Scan for the cell matching the given text and deliver its (x, y) coordinate at center. 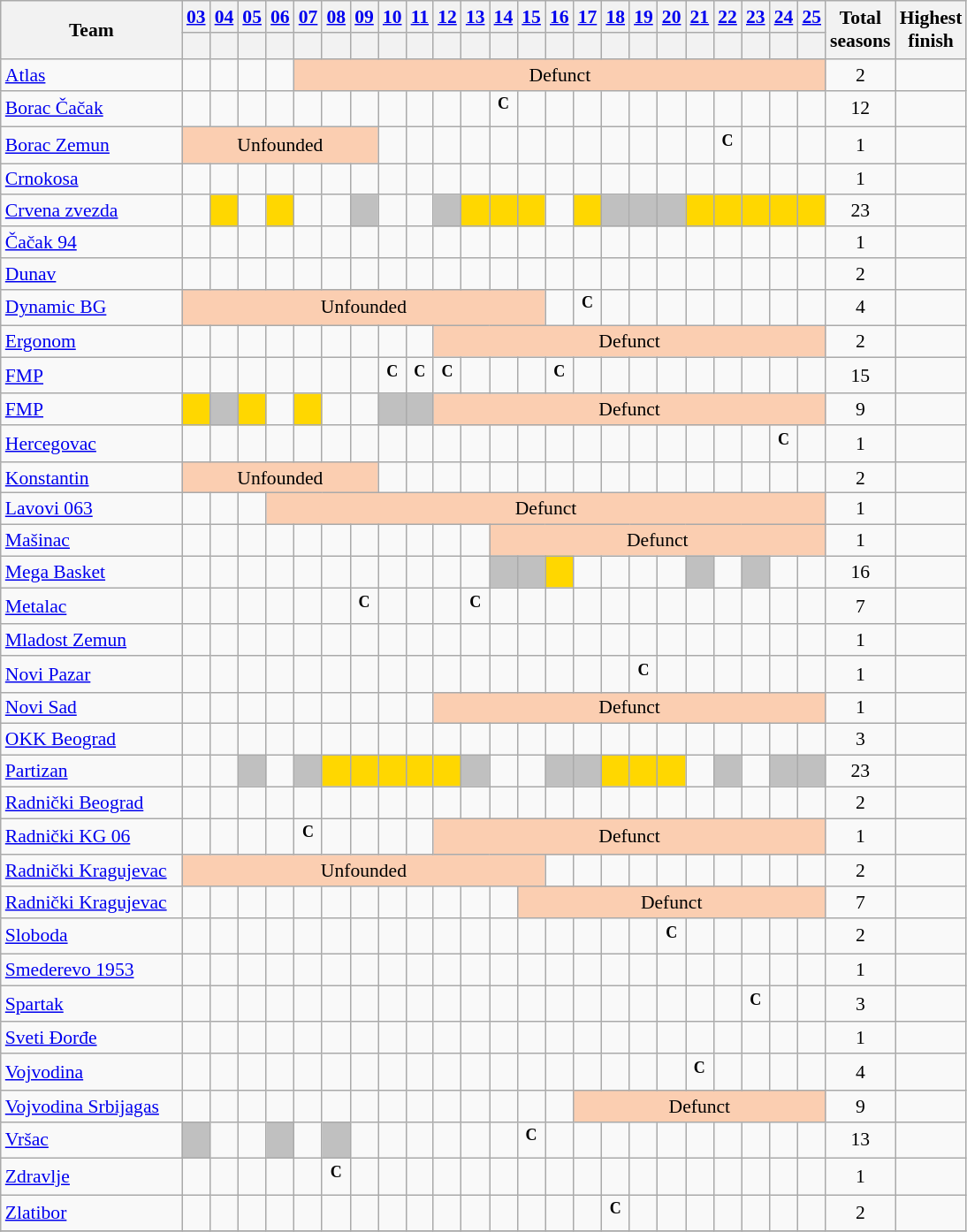
Mladost Zemun (92, 641)
08 (336, 17)
19 (643, 17)
Zlatibor (92, 1213)
18 (615, 17)
Sloboda (92, 937)
Crnokosa (92, 179)
Vršac (92, 1140)
Radnički KG 06 (92, 836)
Zdravlje (92, 1177)
Čačak 94 (92, 242)
Atlas (92, 75)
10 (392, 17)
Borac Zemun (92, 145)
14 (504, 17)
07 (308, 17)
24 (784, 17)
OKK Beograd (92, 740)
Mašinac (92, 541)
04 (225, 17)
Partizan (92, 772)
Novi Sad (92, 709)
11 (421, 17)
Novi Pazar (92, 673)
05 (252, 17)
Smederevo 1953 (92, 970)
06 (280, 17)
Konstantin (92, 478)
Borac Čačak (92, 108)
Mega Basket (92, 573)
Lavovi 063 (92, 509)
Highestfinish (932, 30)
Spartak (92, 1004)
Crvena zvezda (92, 211)
25 (811, 17)
Vojvodina (92, 1071)
Team (92, 30)
Sveti Đorđe (92, 1038)
Vojvodina Srbijagas (92, 1107)
21 (700, 17)
03 (196, 17)
Radnički Beograd (92, 802)
09 (364, 17)
Dynamic BG (92, 308)
Hercegovac (92, 444)
Ergonom (92, 342)
17 (588, 17)
Totalseasons (861, 30)
Dunav (92, 274)
20 (672, 17)
Metalac (92, 606)
22 (727, 17)
